Detect which cell encompasses the target text, then output its (x, y) center coordinate. 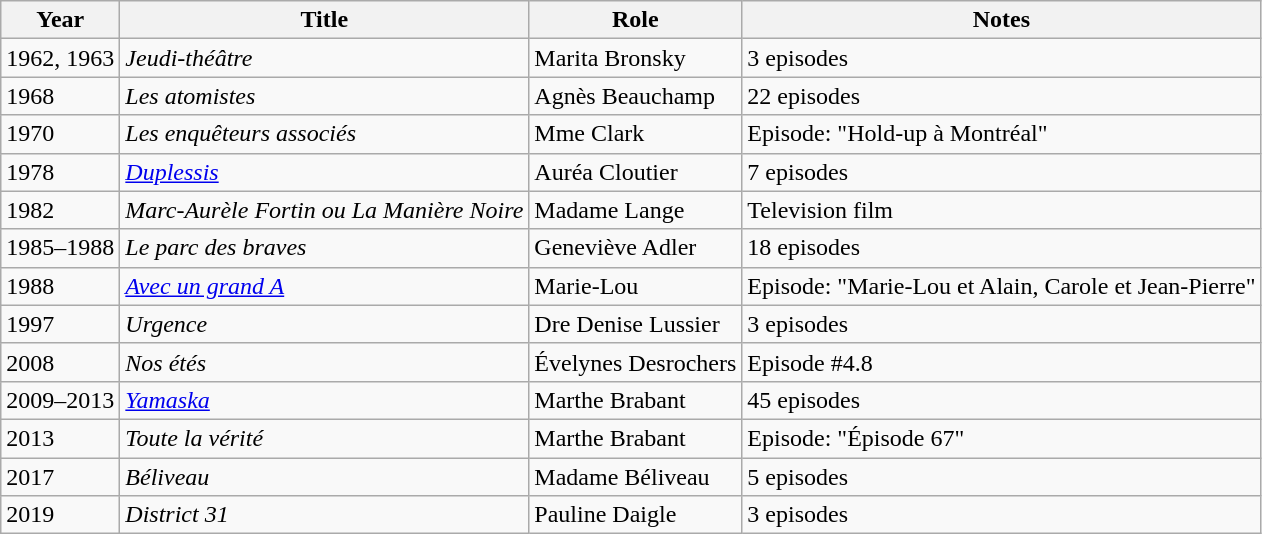
1962, 1963 (60, 58)
Marie-Lou (636, 286)
Pauline Daigle (636, 515)
22 episodes (1002, 96)
Title (324, 20)
Urgence (324, 324)
Évelynes Desrochers (636, 362)
Episode: "Marie-Lou et Alain, Carole et Jean-Pierre" (1002, 286)
Les atomistes (324, 96)
Madame Béliveau (636, 477)
Nos étés (324, 362)
1997 (60, 324)
2017 (60, 477)
Béliveau (324, 477)
5 episodes (1002, 477)
Episode: "Épisode 67" (1002, 438)
Marita Bronsky (636, 58)
Dre Denise Lussier (636, 324)
Episode: "Hold-up à Montréal" (1002, 134)
1968 (60, 96)
Episode #4.8 (1002, 362)
2008 (60, 362)
7 episodes (1002, 172)
Year (60, 20)
18 episodes (1002, 248)
Yamaska (324, 400)
1985–1988 (60, 248)
1982 (60, 210)
Agnès Beauchamp (636, 96)
Marc-Aurèle Fortin ou La Manière Noire (324, 210)
Geneviève Adler (636, 248)
Notes (1002, 20)
Toute la vérité (324, 438)
1978 (60, 172)
Les enquêteurs associés (324, 134)
Avec un grand A (324, 286)
2019 (60, 515)
Jeudi-théâtre (324, 58)
Mme Clark (636, 134)
1988 (60, 286)
Role (636, 20)
Television film (1002, 210)
2013 (60, 438)
Le parc des braves (324, 248)
45 episodes (1002, 400)
Madame Lange (636, 210)
Auréa Cloutier (636, 172)
1970 (60, 134)
Duplessis (324, 172)
2009–2013 (60, 400)
District 31 (324, 515)
